Output the (x, y) coordinate of the center of the cell containing the given text.  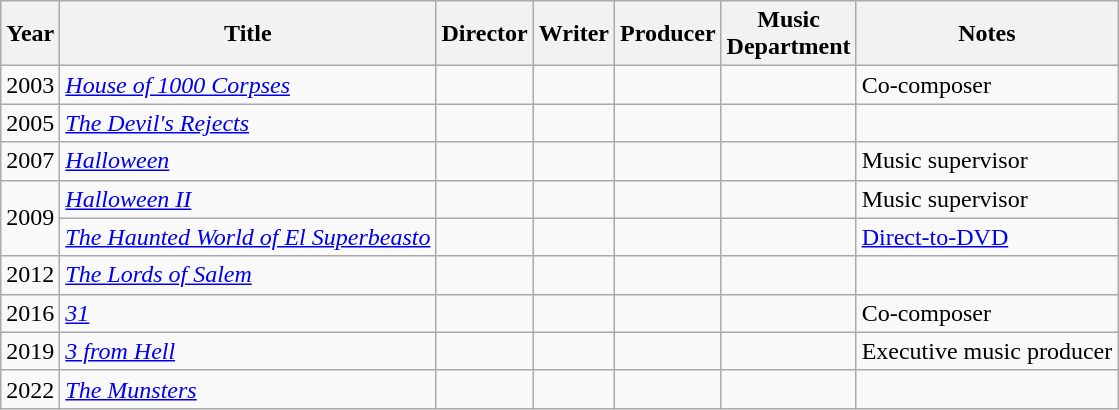
Producer (668, 34)
31 (248, 313)
Executive music producer (987, 351)
2003 (30, 85)
Notes (987, 34)
The Lords of Salem (248, 275)
The Devil's Rejects (248, 123)
2005 (30, 123)
Writer (574, 34)
Title (248, 34)
3 from Hell (248, 351)
2012 (30, 275)
Director (484, 34)
The Munsters (248, 389)
Direct-to-DVD (987, 237)
MusicDepartment (788, 34)
2009 (30, 218)
Halloween (248, 161)
House of 1000 Corpses (248, 85)
2016 (30, 313)
Halloween II (248, 199)
2007 (30, 161)
2019 (30, 351)
2022 (30, 389)
Year (30, 34)
The Haunted World of El Superbeasto (248, 237)
